From the cell containing the given text, extract its center point as (x, y) coordinate. 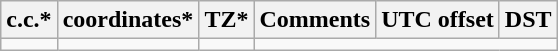
coordinates* (128, 20)
UTC offset (438, 20)
DST (528, 20)
c.c.* (29, 20)
TZ* (226, 20)
Comments (315, 20)
